Locate the cell with the specified text and output its (X, Y) center coordinate. 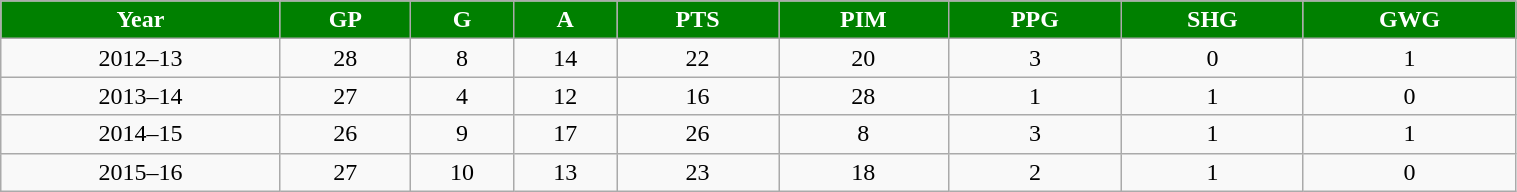
10 (462, 172)
12 (566, 96)
2012–13 (140, 58)
Year (140, 20)
GP (345, 20)
PIM (863, 20)
14 (566, 58)
A (566, 20)
2015–16 (140, 172)
13 (566, 172)
2 (1035, 172)
PPG (1035, 20)
20 (863, 58)
16 (698, 96)
SHG (1212, 20)
2013–14 (140, 96)
17 (566, 134)
G (462, 20)
4 (462, 96)
22 (698, 58)
9 (462, 134)
2014–15 (140, 134)
PTS (698, 20)
18 (863, 172)
23 (698, 172)
GWG (1410, 20)
